Detect which cell encompasses the target text, then output its (x, y) center coordinate. 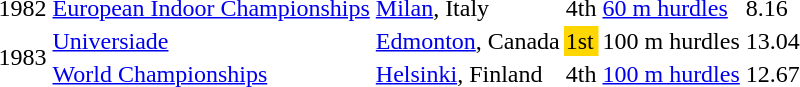
Universiade (211, 41)
Edmonton, Canada (468, 41)
1st (581, 41)
100 m hurdles (671, 41)
